Return the (x, y) coordinate for the center point of the cell that contains the specified text.  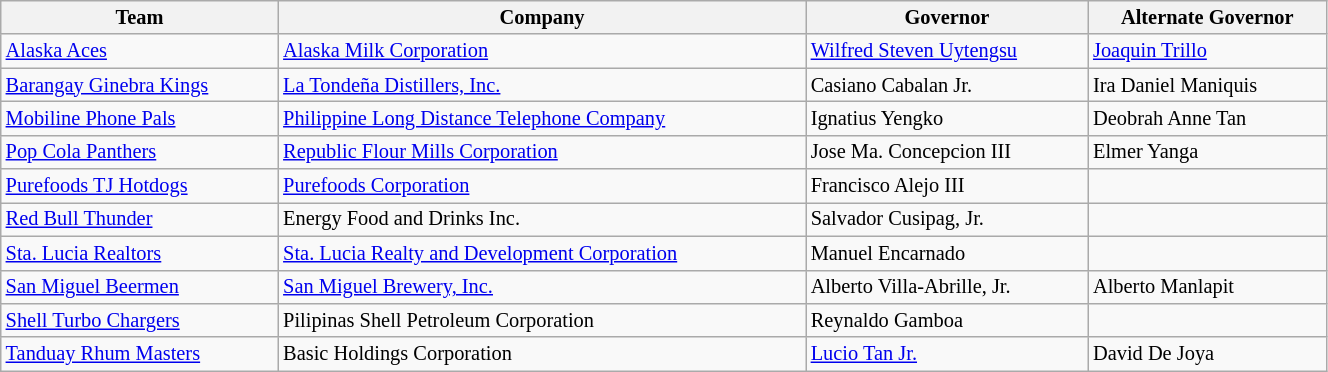
Purefoods TJ Hotdogs (140, 186)
Manuel Encarnado (947, 253)
Reynaldo Gamboa (947, 320)
Alaska Aces (140, 51)
Alaska Milk Corporation (542, 51)
David De Joya (1207, 354)
Deobrah Anne Tan (1207, 118)
Basic Holdings Corporation (542, 354)
Tanduay Rhum Masters (140, 354)
Pilipinas Shell Petroleum Corporation (542, 320)
Philippine Long Distance Telephone Company (542, 118)
Casiano Cabalan Jr. (947, 85)
Company (542, 17)
Elmer Yanga (1207, 152)
Ira Daniel Maniquis (1207, 85)
Salvador Cusipag, Jr. (947, 219)
Sta. Lucia Realty and Development Corporation (542, 253)
Team (140, 17)
Lucio Tan Jr. (947, 354)
Jose Ma. Concepcion III (947, 152)
Purefoods Corporation (542, 186)
Mobiline Phone Pals (140, 118)
Joaquin Trillo (1207, 51)
Republic Flour Mills Corporation (542, 152)
Alberto Manlapit (1207, 287)
La Tondeña Distillers, Inc. (542, 85)
Barangay Ginebra Kings (140, 85)
Sta. Lucia Realtors (140, 253)
Alternate Governor (1207, 17)
Alberto Villa-Abrille, Jr. (947, 287)
Shell Turbo Chargers (140, 320)
Francisco Alejo III (947, 186)
Pop Cola Panthers (140, 152)
San Miguel Beermen (140, 287)
San Miguel Brewery, Inc. (542, 287)
Ignatius Yengko (947, 118)
Wilfred Steven Uytengsu (947, 51)
Energy Food and Drinks Inc. (542, 219)
Red Bull Thunder (140, 219)
Governor (947, 17)
